From the cell containing the given text, extract its center point as (x, y) coordinate. 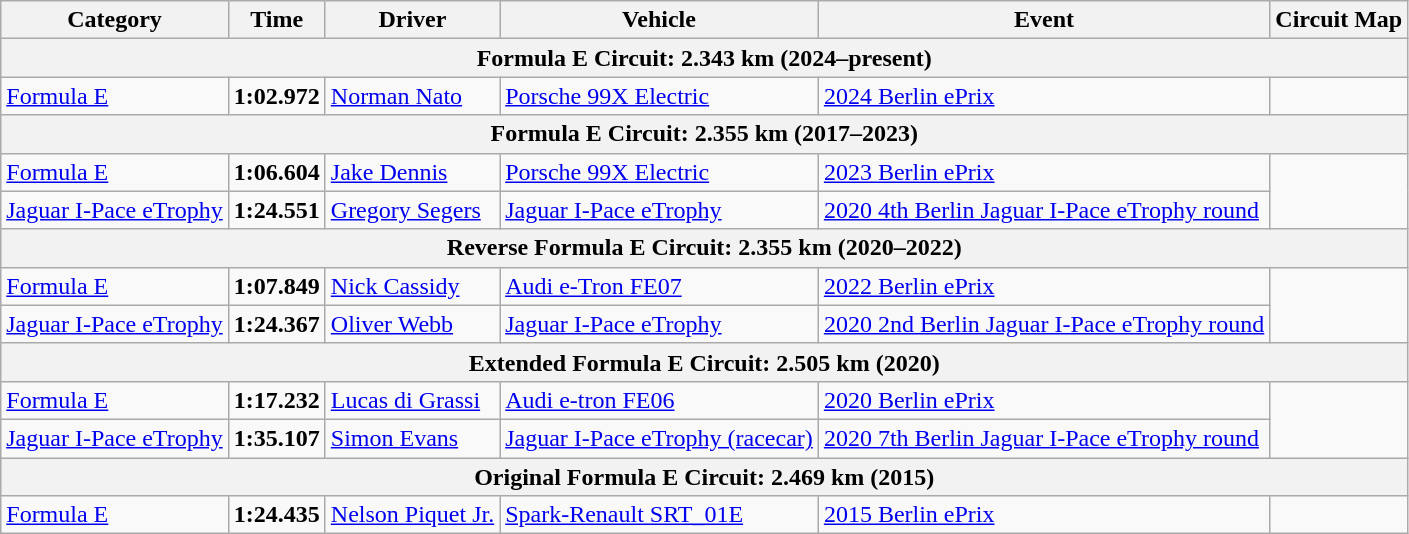
1:17.232 (276, 400)
Audi e-tron FE06 (660, 400)
Jaguar I-Pace eTrophy (racecar) (660, 438)
1:35.107 (276, 438)
2024 Berlin ePrix (1044, 96)
Vehicle (660, 20)
Spark-Renault SRT_01E (660, 515)
2020 Berlin ePrix (1044, 400)
Gregory Segers (412, 210)
Formula E Circuit: 2.343 km (2024–present) (704, 58)
2022 Berlin ePrix (1044, 286)
2020 4th Berlin Jaguar I-Pace eTrophy round (1044, 210)
Original Formula E Circuit: 2.469 km (2015) (704, 477)
1:02.972 (276, 96)
Jake Dennis (412, 172)
2015 Berlin ePrix (1044, 515)
Norman Nato (412, 96)
Nick Cassidy (412, 286)
1:24.551 (276, 210)
Reverse Formula E Circuit: 2.355 km (2020–2022) (704, 248)
1:06.604 (276, 172)
1:24.435 (276, 515)
Category (114, 20)
Lucas di Grassi (412, 400)
Formula E Circuit: 2.355 km (2017–2023) (704, 134)
Oliver Webb (412, 324)
2020 2nd Berlin Jaguar I-Pace eTrophy round (1044, 324)
1:24.367 (276, 324)
Audi e-Tron FE07 (660, 286)
Driver (412, 20)
Time (276, 20)
2020 7th Berlin Jaguar I-Pace eTrophy round (1044, 438)
Event (1044, 20)
Extended Formula E Circuit: 2.505 km (2020) (704, 362)
2023 Berlin ePrix (1044, 172)
Nelson Piquet Jr. (412, 515)
1:07.849 (276, 286)
Simon Evans (412, 438)
Circuit Map (1339, 20)
